Determine the [x, y] coordinate at the center of the cell enclosing the given text.  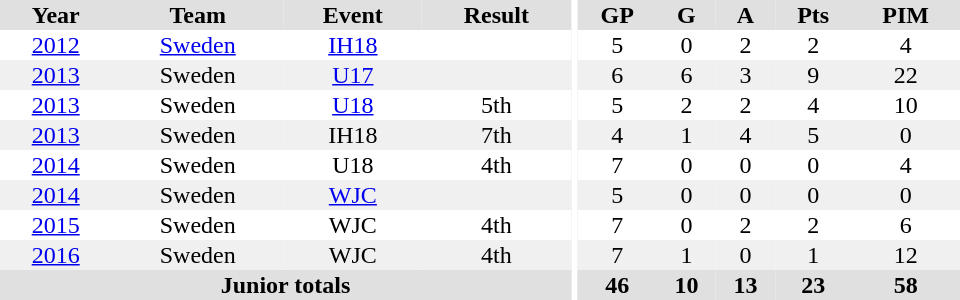
23 [813, 285]
Result [496, 15]
13 [746, 285]
3 [746, 75]
58 [906, 285]
2015 [56, 225]
G [686, 15]
46 [618, 285]
9 [813, 75]
2012 [56, 45]
U17 [353, 75]
A [746, 15]
2016 [56, 255]
12 [906, 255]
Team [198, 15]
22 [906, 75]
7th [496, 135]
Junior totals [286, 285]
Year [56, 15]
PIM [906, 15]
GP [618, 15]
5th [496, 105]
Event [353, 15]
Pts [813, 15]
